Identify which cell holds the provided text, then report its [x, y] central coordinate. 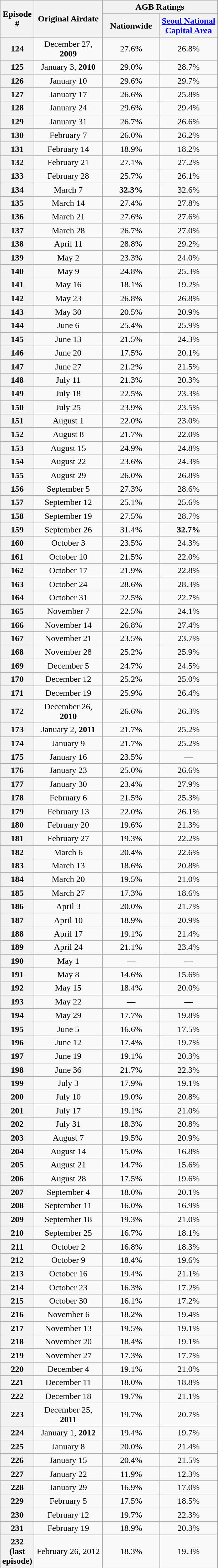
163 [17, 584]
14.6% [131, 974]
January 8 [69, 1447]
February 21 [69, 162]
December 12 [69, 679]
131 [17, 149]
23.0% [188, 421]
207 [17, 1192]
213 [17, 1274]
January 29 [69, 1487]
22.7% [188, 597]
209 [17, 1219]
180 [17, 825]
Original Airdate [69, 19]
May 16 [69, 285]
124 [17, 49]
28.8% [131, 244]
September 5 [69, 489]
December 19 [69, 693]
October 24 [69, 584]
26.3% [188, 711]
October 10 [69, 557]
July 11 [69, 380]
January 9 [69, 743]
Episode # [17, 19]
December 27, 2009 [69, 49]
153 [17, 448]
May 9 [69, 271]
27.3% [131, 489]
205 [17, 1165]
15.0% [131, 1151]
172 [17, 711]
215 [17, 1301]
December 25, 2011 [69, 1414]
193 [17, 1002]
21.9% [131, 570]
185 [17, 893]
181 [17, 838]
188 [17, 934]
202 [17, 1124]
June 13 [69, 339]
August 22 [69, 462]
February 14 [69, 149]
May 23 [69, 298]
18.8% [188, 1383]
218 [17, 1342]
May 22 [69, 1002]
187 [17, 920]
186 [17, 907]
February 7 [69, 135]
228 [17, 1487]
June 12 [69, 1042]
16.1% [131, 1301]
April 11 [69, 244]
125 [17, 67]
May 1 [69, 961]
161 [17, 557]
184 [17, 879]
226 [17, 1460]
176 [17, 770]
November 20 [69, 1342]
July 31 [69, 1124]
128 [17, 108]
166 [17, 625]
146 [17, 353]
210 [17, 1233]
27.5% [131, 516]
135 [17, 203]
22.6% [188, 852]
27.9% [188, 784]
29.7% [188, 81]
19.8% [188, 1015]
195 [17, 1029]
20.7% [188, 1414]
February 28 [69, 176]
19.2% [188, 285]
June 36 [69, 1070]
29.2% [188, 244]
25.7% [131, 176]
Seoul National Capital Area [188, 26]
165 [17, 611]
145 [17, 339]
25.6% [188, 502]
23.7% [188, 639]
February 6 [69, 798]
208 [17, 1206]
170 [17, 679]
November 21 [69, 639]
February 27 [69, 838]
149 [17, 393]
129 [17, 121]
139 [17, 258]
January 24 [69, 108]
148 [17, 380]
196 [17, 1042]
August 1 [69, 421]
20.5% [131, 312]
January 23 [69, 770]
16.0% [131, 1206]
126 [17, 81]
175 [17, 757]
May 8 [69, 974]
June 19 [69, 1056]
January 22 [69, 1474]
141 [17, 285]
January 15 [69, 1460]
July 10 [69, 1097]
January 16 [69, 757]
December 18 [69, 1396]
24.9% [131, 448]
14.7% [131, 1165]
133 [17, 176]
11.9% [131, 1474]
27.0% [188, 230]
138 [17, 244]
27.8% [188, 203]
168 [17, 652]
150 [17, 407]
February 5 [69, 1501]
October 30 [69, 1301]
May 2 [69, 258]
April 24 [69, 947]
152 [17, 435]
27.2% [188, 162]
November 27 [69, 1355]
March 14 [69, 203]
May 30 [69, 312]
32.3% [131, 190]
24.5% [188, 666]
189 [17, 947]
178 [17, 798]
Nationwide [131, 26]
221 [17, 1383]
June 27 [69, 366]
29.4% [188, 108]
12.3% [188, 1474]
134 [17, 190]
18.5% [188, 1501]
July 18 [69, 393]
September 18 [69, 1219]
151 [17, 421]
229 [17, 1501]
26.2% [188, 135]
March 20 [69, 879]
216 [17, 1315]
190 [17, 961]
147 [17, 366]
February 13 [69, 811]
December 5 [69, 666]
August 28 [69, 1179]
July 3 [69, 1083]
26.4% [188, 693]
July 25 [69, 407]
211 [17, 1246]
January 2, 2011 [69, 730]
October 31 [69, 597]
140 [17, 271]
December 26, 2010 [69, 711]
159 [17, 530]
January 1, 2012 [69, 1433]
231 [17, 1528]
February 26, 2012 [69, 1552]
February 19 [69, 1528]
17.9% [131, 1083]
198 [17, 1070]
212 [17, 1260]
September 19 [69, 516]
136 [17, 217]
132 [17, 162]
201 [17, 1111]
August 8 [69, 435]
April 17 [69, 934]
November 6 [69, 1315]
March 6 [69, 852]
October 2 [69, 1246]
214 [17, 1287]
August 29 [69, 475]
23.9% [131, 407]
144 [17, 326]
24.1% [188, 611]
June 5 [69, 1029]
199 [17, 1083]
171 [17, 693]
162 [17, 570]
230 [17, 1515]
September 26 [69, 530]
32.6% [188, 190]
September 25 [69, 1233]
192 [17, 988]
August 15 [69, 448]
January 31 [69, 121]
March 13 [69, 866]
October 17 [69, 570]
July 17 [69, 1111]
27.1% [131, 162]
March 21 [69, 217]
232 (last episode) [17, 1552]
21.2% [131, 366]
160 [17, 543]
219 [17, 1355]
22.2% [188, 838]
127 [17, 94]
24.0% [188, 258]
220 [17, 1369]
142 [17, 298]
227 [17, 1474]
164 [17, 597]
200 [17, 1097]
October 16 [69, 1274]
31.4% [131, 530]
March 27 [69, 893]
217 [17, 1328]
154 [17, 462]
197 [17, 1056]
16.6% [131, 1029]
January 3, 2010 [69, 67]
137 [17, 230]
February 12 [69, 1515]
224 [17, 1433]
182 [17, 852]
24.7% [131, 666]
May 29 [69, 1015]
November 28 [69, 652]
November 7 [69, 611]
25.4% [131, 326]
November 14 [69, 625]
November 13 [69, 1328]
169 [17, 666]
158 [17, 516]
December 4 [69, 1369]
206 [17, 1179]
130 [17, 135]
January 30 [69, 784]
29.0% [131, 67]
October 23 [69, 1287]
16.7% [131, 1233]
191 [17, 974]
167 [17, 639]
155 [17, 475]
194 [17, 1015]
June 20 [69, 353]
January 17 [69, 94]
August 7 [69, 1138]
April 3 [69, 907]
143 [17, 312]
September 12 [69, 502]
April 10 [69, 920]
October 3 [69, 543]
203 [17, 1138]
16.3% [131, 1287]
17.4% [131, 1042]
August 14 [69, 1151]
174 [17, 743]
December 11 [69, 1383]
204 [17, 1151]
225 [17, 1447]
28.3% [188, 584]
22.8% [188, 570]
October 9 [69, 1260]
June 6 [69, 326]
May 15 [69, 988]
March 7 [69, 190]
183 [17, 866]
157 [17, 502]
August 21 [69, 1165]
AGB Ratings [160, 7]
32.7% [188, 530]
17.0% [188, 1487]
September 4 [69, 1192]
173 [17, 730]
January 10 [69, 81]
23.6% [131, 462]
March 28 [69, 230]
179 [17, 811]
19.0% [131, 1097]
September 11 [69, 1206]
156 [17, 489]
177 [17, 784]
222 [17, 1396]
223 [17, 1414]
25.8% [188, 94]
February 20 [69, 825]
25.1% [131, 502]
